From the cell containing the given text, extract its center point as [x, y] coordinate. 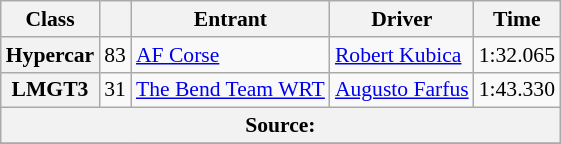
31 [115, 90]
Robert Kubica [402, 55]
AF Corse [230, 55]
Entrant [230, 19]
Time [517, 19]
1:32.065 [517, 55]
The Bend Team WRT [230, 90]
Augusto Farfus [402, 90]
LMGT3 [50, 90]
1:43.330 [517, 90]
Driver [402, 19]
Source: [280, 126]
Hypercar [50, 55]
83 [115, 55]
Class [50, 19]
